Return (x, y) of the center of cell containing provided text 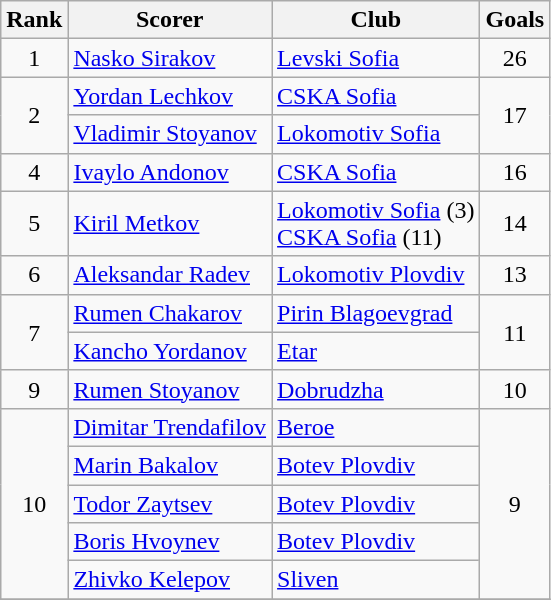
4 (34, 172)
Zhivko Kelepov (170, 580)
Rank (34, 20)
26 (515, 58)
Kancho Yordanov (170, 351)
16 (515, 172)
1 (34, 58)
Boris Hvoynev (170, 542)
13 (515, 275)
Etar (376, 351)
Lokomotiv Sofia (376, 134)
Goals (515, 20)
Rumen Stoyanov (170, 389)
Rumen Chakarov (170, 313)
Dimitar Trendafilov (170, 427)
Beroe (376, 427)
11 (515, 332)
Todor Zaytsev (170, 503)
14 (515, 224)
17 (515, 115)
Scorer (170, 20)
7 (34, 332)
Aleksandar Radev (170, 275)
Dobrudzha (376, 389)
Yordan Lechkov (170, 96)
Marin Bakalov (170, 465)
5 (34, 224)
Club (376, 20)
Nasko Sirakov (170, 58)
2 (34, 115)
Kiril Metkov (170, 224)
Pirin Blagoevgrad (376, 313)
Lokomotiv Sofia (3)CSKA Sofia (11) (376, 224)
Sliven (376, 580)
Lokomotiv Plovdiv (376, 275)
6 (34, 275)
Vladimir Stoyanov (170, 134)
Ivaylo Andonov (170, 172)
Levski Sofia (376, 58)
